Provide the [x, y] coordinate of the cell's center where the given text is located.  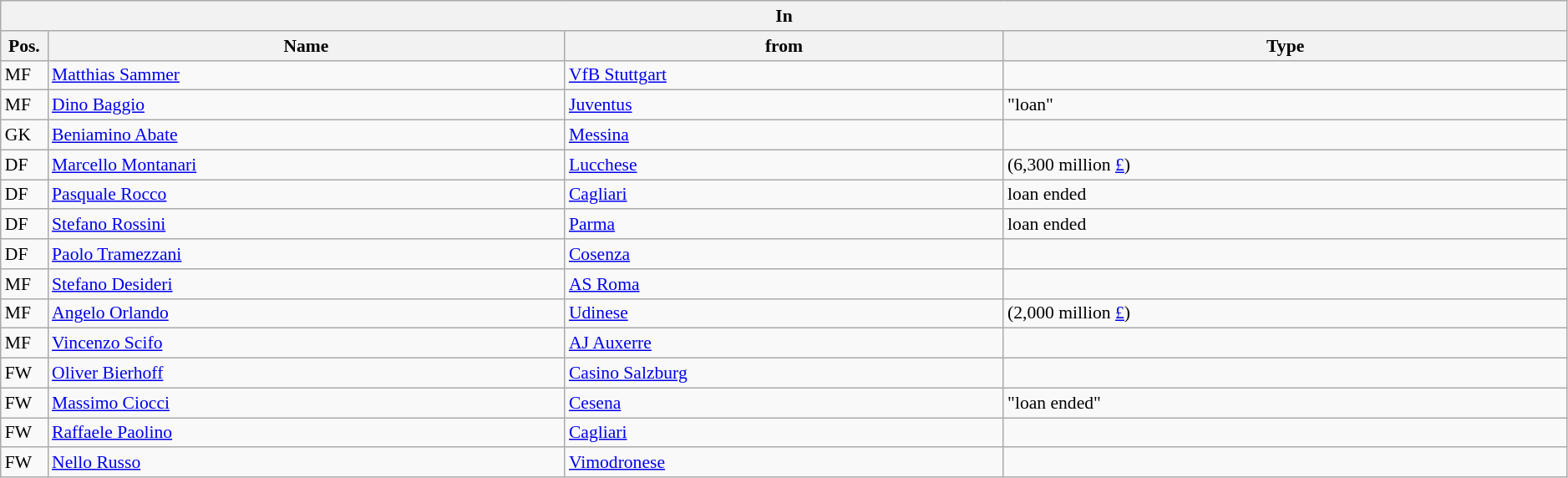
Marcello Montanari [306, 165]
Dino Baggio [306, 105]
Casino Salzburg [784, 374]
VfB Stuttgart [784, 75]
GK [24, 135]
Stefano Desideri [306, 284]
AS Roma [784, 284]
Oliver Bierhoff [306, 374]
Cesena [784, 403]
Stefano Rossini [306, 225]
Name [306, 46]
"loan ended" [1285, 403]
Massimo Ciocci [306, 403]
"loan" [1285, 105]
Nello Russo [306, 463]
Beniamino Abate [306, 135]
Angelo Orlando [306, 313]
Vimodronese [784, 463]
from [784, 46]
Lucchese [784, 165]
Matthias Sammer [306, 75]
Pasquale Rocco [306, 195]
Paolo Tramezzani [306, 254]
In [784, 16]
Udinese [784, 313]
Cosenza [784, 254]
Type [1285, 46]
Raffaele Paolino [306, 433]
(6,300 million £) [1285, 165]
Parma [784, 225]
Vincenzo Scifo [306, 343]
(2,000 million £) [1285, 313]
Juventus [784, 105]
AJ Auxerre [784, 343]
Messina [784, 135]
Pos. [24, 46]
